Output the (X, Y) coordinate of the center of the cell containing the given text.  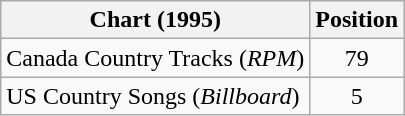
5 (357, 96)
US Country Songs (Billboard) (156, 96)
79 (357, 58)
Position (357, 20)
Chart (1995) (156, 20)
Canada Country Tracks (RPM) (156, 58)
